Return the [X, Y] coordinate for the center point of the cell that contains the specified text.  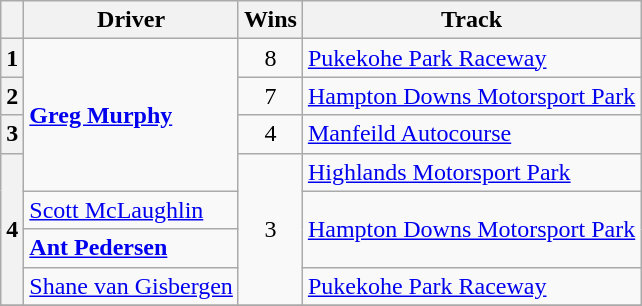
1 [12, 58]
Manfeild Autocourse [471, 134]
Shane van Gisbergen [132, 286]
8 [270, 58]
Highlands Motorsport Park [471, 172]
Greg Murphy [132, 115]
Ant Pedersen [132, 248]
Driver [132, 20]
Wins [270, 20]
7 [270, 96]
Scott McLaughlin [132, 210]
Track [471, 20]
2 [12, 96]
